Pinpoint the cell where the given text exists, returning its (X, Y) midpoint coordinate. 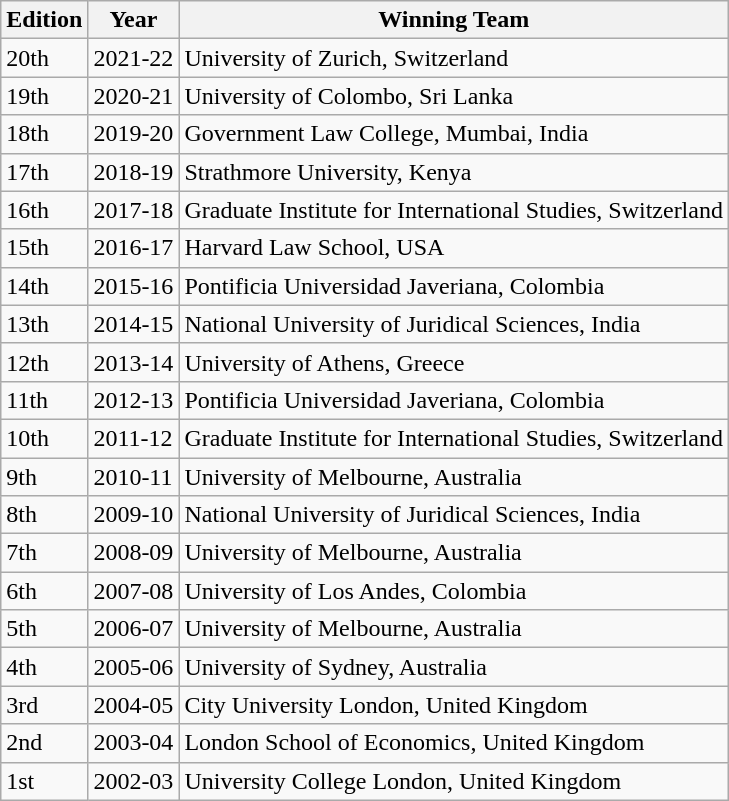
19th (44, 96)
2019-20 (134, 134)
2007-08 (134, 591)
16th (44, 210)
18th (44, 134)
10th (44, 438)
11th (44, 400)
3rd (44, 705)
2008-09 (134, 553)
University of Colombo, Sri Lanka (454, 96)
15th (44, 248)
London School of Economics, United Kingdom (454, 743)
University of Sydney, Australia (454, 667)
Strathmore University, Kenya (454, 172)
2010-11 (134, 477)
17th (44, 172)
2020-21 (134, 96)
2005-06 (134, 667)
Year (134, 20)
2018-19 (134, 172)
2006-07 (134, 629)
13th (44, 324)
2nd (44, 743)
4th (44, 667)
1st (44, 781)
University of Zurich, Switzerland (454, 58)
2016-17 (134, 248)
12th (44, 362)
Harvard Law School, USA (454, 248)
7th (44, 553)
University of Los Andes, Colombia (454, 591)
9th (44, 477)
2013-14 (134, 362)
2014-15 (134, 324)
5th (44, 629)
Government Law College, Mumbai, India (454, 134)
2017-18 (134, 210)
8th (44, 515)
2002-03 (134, 781)
City University London, United Kingdom (454, 705)
2003-04 (134, 743)
2009-10 (134, 515)
2012-13 (134, 400)
2011-12 (134, 438)
2004-05 (134, 705)
Winning Team (454, 20)
6th (44, 591)
University College London, United Kingdom (454, 781)
Edition (44, 20)
20th (44, 58)
2015-16 (134, 286)
University of Athens, Greece (454, 362)
14th (44, 286)
2021-22 (134, 58)
